Determine the (X, Y) coordinate at the center of the cell enclosing the given text.  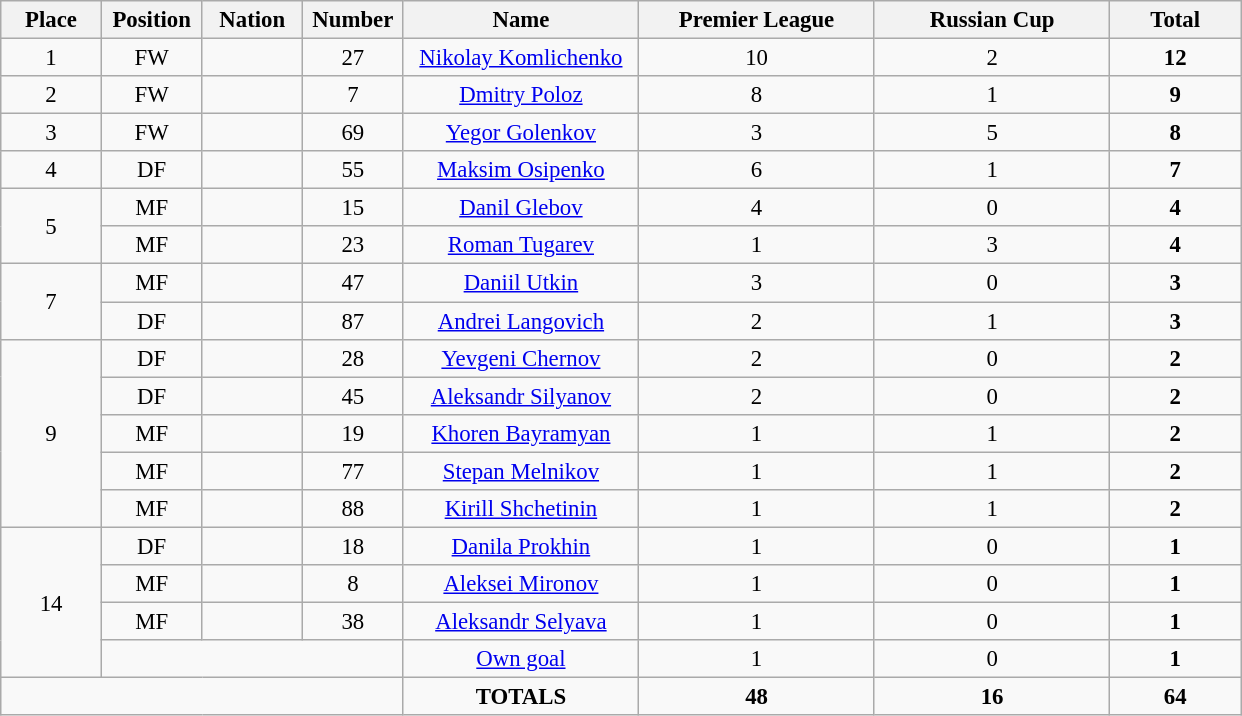
48 (757, 697)
Khoren Bayramyan (521, 433)
27 (354, 58)
Danila Prokhin (521, 546)
18 (354, 546)
Andrei Langovich (521, 321)
Place (52, 20)
Russian Cup (992, 20)
TOTALS (521, 697)
6 (757, 170)
Danil Glebov (521, 208)
Daniil Utkin (521, 283)
28 (354, 358)
Aleksandr Silyanov (521, 396)
Own goal (521, 659)
87 (354, 321)
47 (354, 283)
Name (521, 20)
Premier League (757, 20)
Aleksei Mironov (521, 584)
69 (354, 133)
Yevgeni Chernov (521, 358)
Roman Tugarev (521, 245)
Maksim Osipenko (521, 170)
15 (354, 208)
88 (354, 509)
Yegor Golenkov (521, 133)
10 (757, 58)
Nikolay Komlichenko (521, 58)
14 (52, 602)
Kirill Shchetinin (521, 509)
45 (354, 396)
38 (354, 621)
Stepan Melnikov (521, 471)
64 (1176, 697)
19 (354, 433)
Nation (252, 20)
55 (354, 170)
23 (354, 245)
77 (354, 471)
12 (1176, 58)
Total (1176, 20)
Aleksandr Selyava (521, 621)
Number (354, 20)
Position (152, 20)
Dmitry Poloz (521, 95)
16 (992, 697)
